Scan for the cell matching the given text and deliver its (x, y) coordinate at center. 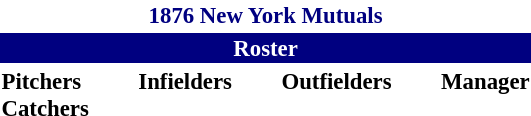
1876 New York Mutuals (266, 15)
Roster (266, 48)
